Search for the cell housing the specified text and yield its (X, Y) center coordinate. 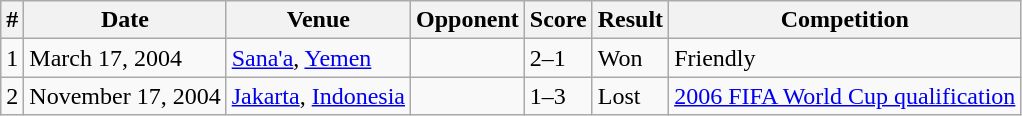
March 17, 2004 (125, 58)
Jakarta, Indonesia (318, 96)
Result (630, 20)
Friendly (845, 58)
1 (12, 58)
2 (12, 96)
November 17, 2004 (125, 96)
Score (558, 20)
1–3 (558, 96)
2–1 (558, 58)
Opponent (468, 20)
Venue (318, 20)
Sana'a, Yemen (318, 58)
Lost (630, 96)
Competition (845, 20)
2006 FIFA World Cup qualification (845, 96)
Date (125, 20)
# (12, 20)
Won (630, 58)
